From the cell containing the given text, extract its center point as [X, Y] coordinate. 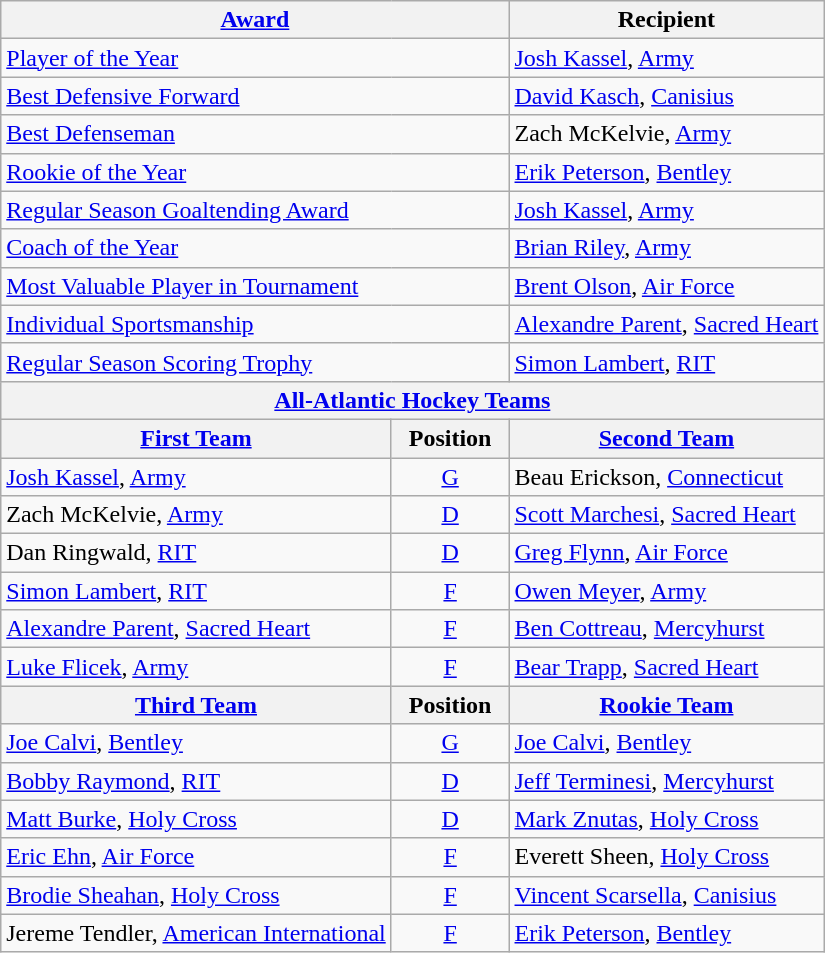
Most Valuable Player in Tournament [255, 286]
Mark Znutas, Holy Cross [666, 819]
Brodie Sheahan, Holy Cross [196, 895]
Owen Meyer, Army [666, 591]
First Team [196, 438]
Regular Season Scoring Trophy [255, 362]
Second Team [666, 438]
Player of the Year [255, 58]
Dan Ringwald, RIT [196, 553]
Rookie of the Year [255, 172]
Everett Sheen, Holy Cross [666, 857]
Recipient [666, 20]
Greg Flynn, Air Force [666, 553]
Best Defenseman [255, 134]
Individual Sportsmanship [255, 324]
Third Team [196, 705]
Scott Marchesi, Sacred Heart [666, 515]
Bobby Raymond, RIT [196, 781]
Luke Flicek, Army [196, 667]
Jereme Tendler, American International [196, 933]
Beau Erickson, Connecticut [666, 477]
Rookie Team [666, 705]
Ben Cottreau, Mercyhurst [666, 629]
All-Atlantic Hockey Teams [412, 400]
Coach of the Year [255, 248]
David Kasch, Canisius [666, 96]
Brent Olson, Air Force [666, 286]
Best Defensive Forward [255, 96]
Eric Ehn, Air Force [196, 857]
Bear Trapp, Sacred Heart [666, 667]
Jeff Terminesi, Mercyhurst [666, 781]
Vincent Scarsella, Canisius [666, 895]
Regular Season Goaltending Award [255, 210]
Brian Riley, Army [666, 248]
Award [255, 20]
Matt Burke, Holy Cross [196, 819]
